Provide the [x, y] coordinate of the cell's center where the given text is located.  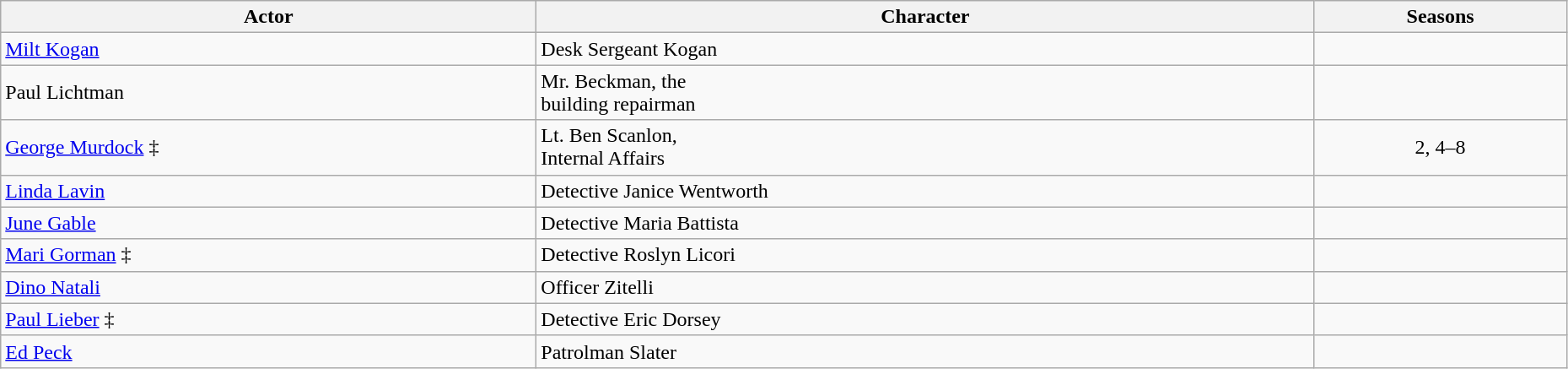
Detective Janice Wentworth [925, 191]
June Gable [268, 223]
Character [925, 17]
Seasons [1441, 17]
Linda Lavin [268, 191]
Detective Eric Dorsey [925, 319]
Dino Natali [268, 287]
Desk Sergeant Kogan [925, 49]
Detective Roslyn Licori [925, 255]
Officer Zitelli [925, 287]
Detective Maria Battista [925, 223]
Paul Lieber ‡ [268, 319]
Ed Peck [268, 351]
Patrolman Slater [925, 351]
George Murdock ‡ [268, 147]
Mr. Beckman, thebuilding repairman [925, 93]
Milt Kogan [268, 49]
Lt. Ben Scanlon,Internal Affairs [925, 147]
Paul Lichtman [268, 93]
Actor [268, 17]
Mari Gorman ‡ [268, 255]
2, 4–8 [1441, 147]
